Capture the cell that displays the provided text and extract its [X, Y] central coordinate. 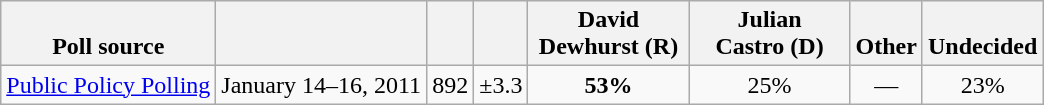
JulianCastro (D) [770, 34]
Other [886, 34]
Public Policy Polling [108, 85]
23% [982, 85]
Poll source [108, 34]
DavidDewhurst (R) [608, 34]
Undecided [982, 34]
892 [450, 85]
±3.3 [501, 85]
January 14–16, 2011 [322, 85]
25% [770, 85]
53% [608, 85]
— [886, 85]
